Capture the cell that displays the provided text and extract its (x, y) central coordinate. 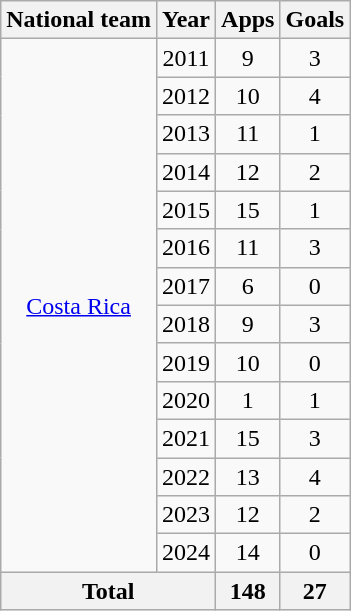
2013 (186, 134)
2024 (186, 553)
2022 (186, 477)
Total (108, 591)
National team (79, 20)
2012 (186, 96)
Costa Rica (79, 306)
2015 (186, 210)
2021 (186, 438)
2016 (186, 248)
2018 (186, 324)
2014 (186, 172)
Year (186, 20)
148 (248, 591)
27 (315, 591)
2019 (186, 362)
2023 (186, 515)
2017 (186, 286)
6 (248, 286)
2020 (186, 400)
13 (248, 477)
Apps (248, 20)
14 (248, 553)
Goals (315, 20)
2011 (186, 58)
